Determine the (X, Y) coordinate at the center of the cell enclosing the given text.  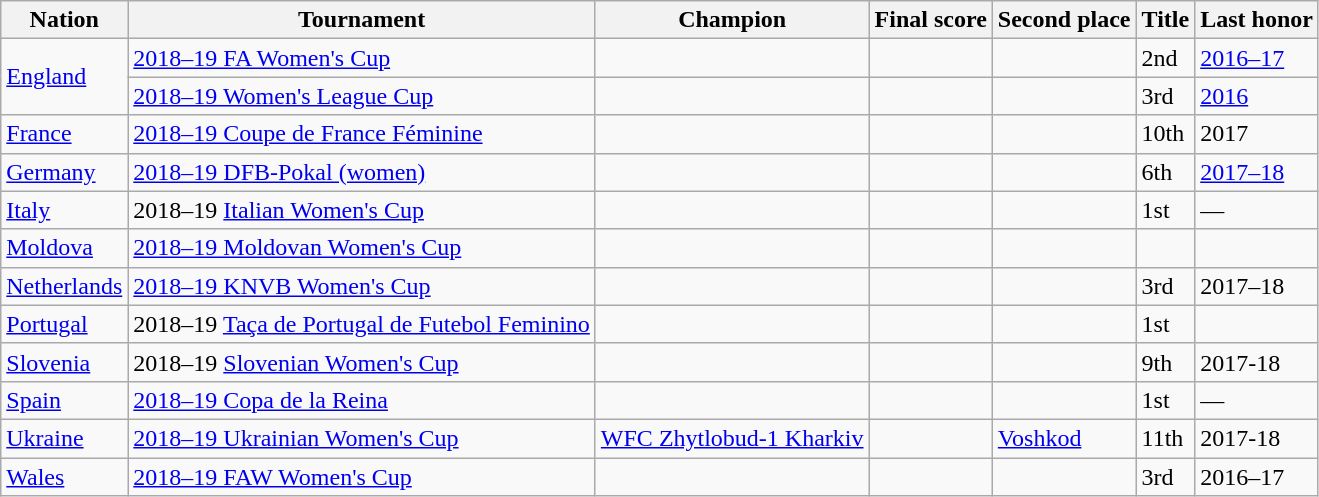
Champion (732, 20)
Italy (64, 210)
2018–19 Slovenian Women's Cup (362, 362)
9th (1166, 362)
Final score (930, 20)
2018–19 KNVB Women's Cup (362, 286)
2016 (1257, 96)
Title (1166, 20)
Voshkod (1064, 438)
Germany (64, 172)
France (64, 134)
Ukraine (64, 438)
Last honor (1257, 20)
2018–19 FAW Women's Cup (362, 477)
2018–19 Italian Women's Cup (362, 210)
11th (1166, 438)
Spain (64, 400)
England (64, 77)
WFC Zhytlobud-1 Kharkiv (732, 438)
Second place (1064, 20)
Nation (64, 20)
2018–19 Copa de la Reina (362, 400)
10th (1166, 134)
2018–19 Moldovan Women's Cup (362, 248)
Wales (64, 477)
2nd (1166, 58)
Netherlands (64, 286)
2018–19 Coupe de France Féminine (362, 134)
2018–19 Taça de Portugal de Futebol Feminino (362, 324)
Slovenia (64, 362)
2018–19 Ukrainian Women's Cup (362, 438)
Portugal (64, 324)
Tournament (362, 20)
6th (1166, 172)
Moldova (64, 248)
2018–19 DFB-Pokal (women) (362, 172)
2017 (1257, 134)
2018–19 FA Women's Cup (362, 58)
2018–19 Women's League Cup (362, 96)
